Extract the [x, y] coordinate from the center of the cell holding the provided text.  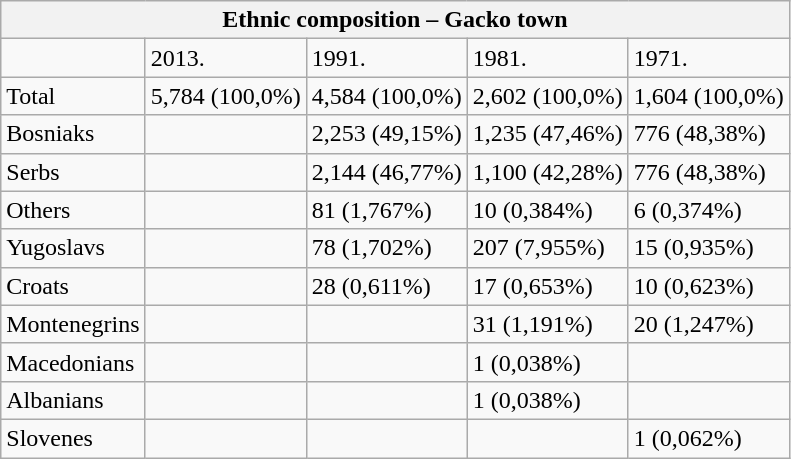
Total [73, 96]
2,253 (49,15%) [386, 134]
2,144 (46,77%) [386, 172]
Others [73, 210]
Serbs [73, 172]
20 (1,247%) [708, 324]
1971. [708, 58]
Macedonians [73, 362]
15 (0,935%) [708, 248]
78 (1,702%) [386, 248]
Ethnic composition – Gacko town [396, 20]
17 (0,653%) [548, 286]
10 (0,384%) [548, 210]
4,584 (100,0%) [386, 96]
1,235 (47,46%) [548, 134]
207 (7,955%) [548, 248]
31 (1,191%) [548, 324]
Albanians [73, 400]
2,602 (100,0%) [548, 96]
1 (0,062%) [708, 438]
2013. [226, 58]
1,100 (42,28%) [548, 172]
28 (0,611%) [386, 286]
Slovenes [73, 438]
6 (0,374%) [708, 210]
5,784 (100,0%) [226, 96]
81 (1,767%) [386, 210]
1991. [386, 58]
Croats [73, 286]
Montenegrins [73, 324]
Yugoslavs [73, 248]
10 (0,623%) [708, 286]
1981. [548, 58]
1,604 (100,0%) [708, 96]
Bosniaks [73, 134]
